From the cell containing the given text, extract its center point as (x, y) coordinate. 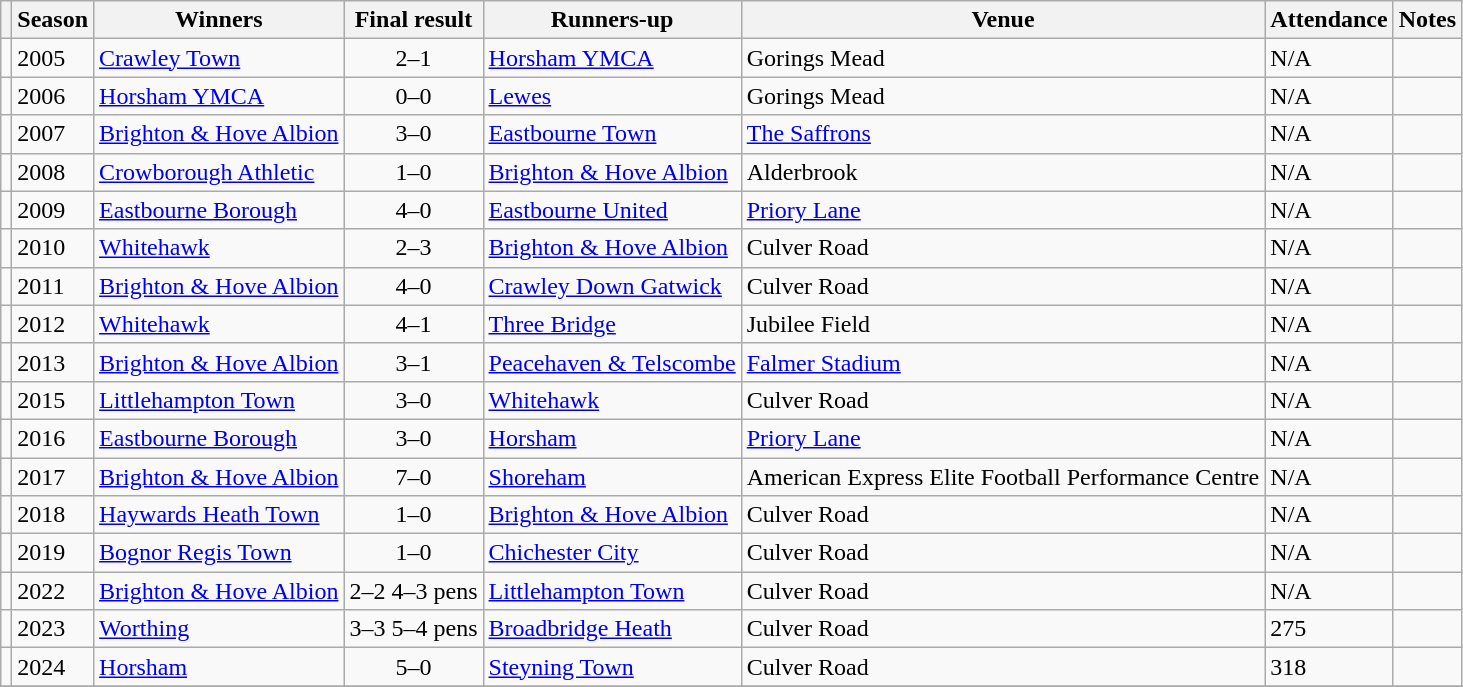
Jubilee Field (1003, 324)
Venue (1003, 20)
Crawley Down Gatwick (612, 286)
2008 (53, 172)
5–0 (414, 667)
2011 (53, 286)
2015 (53, 400)
2012 (53, 324)
Attendance (1329, 20)
2024 (53, 667)
Shoreham (612, 477)
Peacehaven & Telscombe (612, 362)
Eastbourne Town (612, 134)
The Saffrons (1003, 134)
2013 (53, 362)
Lewes (612, 96)
Worthing (219, 629)
American Express Elite Football Performance Centre (1003, 477)
2010 (53, 248)
Winners (219, 20)
Haywards Heath Town (219, 515)
Chichester City (612, 553)
4–1 (414, 324)
Crawley Town (219, 58)
2005 (53, 58)
2016 (53, 438)
2–2 4–3 pens (414, 591)
2–1 (414, 58)
2018 (53, 515)
2017 (53, 477)
2009 (53, 210)
7–0 (414, 477)
Steyning Town (612, 667)
Eastbourne United (612, 210)
Final result (414, 20)
3–3 5–4 pens (414, 629)
Crowborough Athletic (219, 172)
Broadbridge Heath (612, 629)
318 (1329, 667)
2007 (53, 134)
2–3 (414, 248)
2019 (53, 553)
2006 (53, 96)
Three Bridge (612, 324)
3–1 (414, 362)
2022 (53, 591)
0–0 (414, 96)
275 (1329, 629)
2023 (53, 629)
Runners-up (612, 20)
Season (53, 20)
Alderbrook (1003, 172)
Notes (1427, 20)
Bognor Regis Town (219, 553)
Falmer Stadium (1003, 362)
